Extract the (x, y) coordinate from the center of the cell holding the provided text.  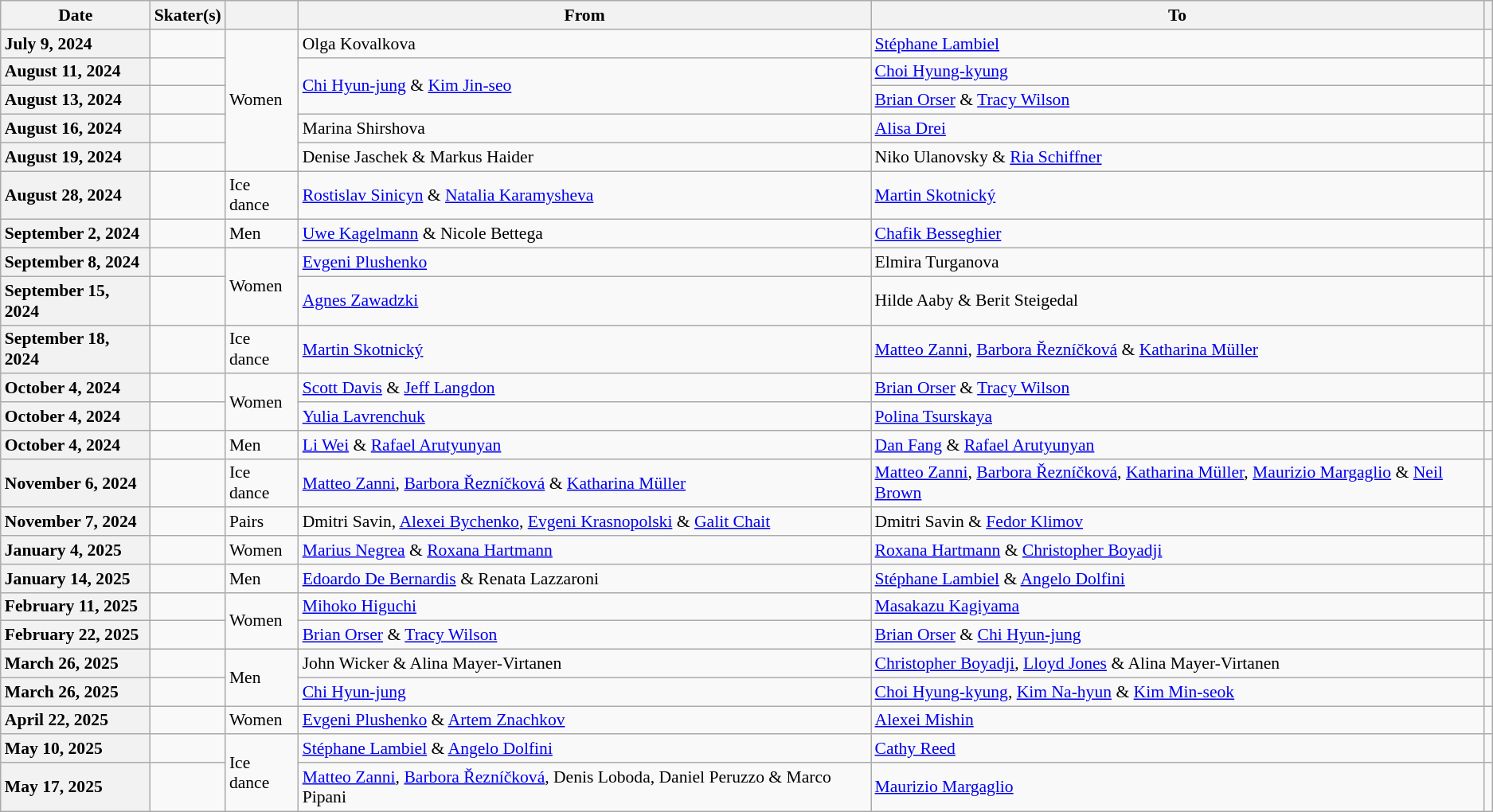
Denise Jaschek & Markus Haider (584, 157)
September 18, 2024 (76, 349)
Choi Hyung-kyung (1178, 72)
February 22, 2025 (76, 635)
Stéphane Lambiel (1178, 44)
August 11, 2024 (76, 72)
Dmitri Savin & Fedor Klimov (1178, 522)
Christopher Boyadji, Lloyd Jones & Alina Mayer-Virtanen (1178, 664)
Marina Shirshova (584, 129)
January 14, 2025 (76, 579)
Alisa Drei (1178, 129)
Brian Orser & Chi Hyun-jung (1178, 635)
Yulia Lavrenchuk (584, 416)
Pairs (262, 522)
Dan Fang & Rafael Arutyunyan (1178, 445)
September 15, 2024 (76, 301)
Uwe Kagelmann & Nicole Bettega (584, 234)
September 2, 2024 (76, 234)
Hilde Aaby & Berit Steigedal (1178, 301)
February 11, 2025 (76, 607)
Choi Hyung-kyung, Kim Na-hyun & Kim Min-seok (1178, 692)
May 10, 2025 (76, 749)
Elmira Turganova (1178, 263)
Rostislav Sinicyn & Natalia Karamysheva (584, 196)
Roxana Hartmann & Christopher Boyadji (1178, 550)
Dmitri Savin, Alexei Bychenko, Evgeni Krasnopolski & Galit Chait (584, 522)
August 16, 2024 (76, 129)
Evgeni Plushenko & Artem Znachkov (584, 720)
August 13, 2024 (76, 100)
Chafik Besseghier (1178, 234)
Chi Hyun-jung & Kim Jin-seo (584, 86)
January 4, 2025 (76, 550)
Matteo Zanni, Barbora Řezníčková, Katharina Müller, Maurizio Margaglio & Neil Brown (1178, 482)
Matteo Zanni, Barbora Řezníčková, Denis Loboda, Daniel Peruzzo & Marco Pipani (584, 787)
From (584, 15)
April 22, 2025 (76, 720)
Polina Tsurskaya (1178, 416)
Marius Negrea & Roxana Hartmann (584, 550)
Cathy Reed (1178, 749)
November 6, 2024 (76, 482)
September 8, 2024 (76, 263)
Chi Hyun-jung (584, 692)
To (1178, 15)
John Wicker & Alina Mayer-Virtanen (584, 664)
Alexei Mishin (1178, 720)
November 7, 2024 (76, 522)
Date (76, 15)
Olga Kovalkova (584, 44)
Agnes Zawadzki (584, 301)
Scott Davis & Jeff Langdon (584, 388)
Li Wei & Rafael Arutyunyan (584, 445)
August 19, 2024 (76, 157)
May 17, 2025 (76, 787)
Masakazu Kagiyama (1178, 607)
Edoardo De Bernardis & Renata Lazzaroni (584, 579)
Mihoko Higuchi (584, 607)
August 28, 2024 (76, 196)
July 9, 2024 (76, 44)
Evgeni Plushenko (584, 263)
Niko Ulanovsky & Ria Schiffner (1178, 157)
Maurizio Margaglio (1178, 787)
Skater(s) (188, 15)
